Identify which cell holds the provided text, then report its (X, Y) central coordinate. 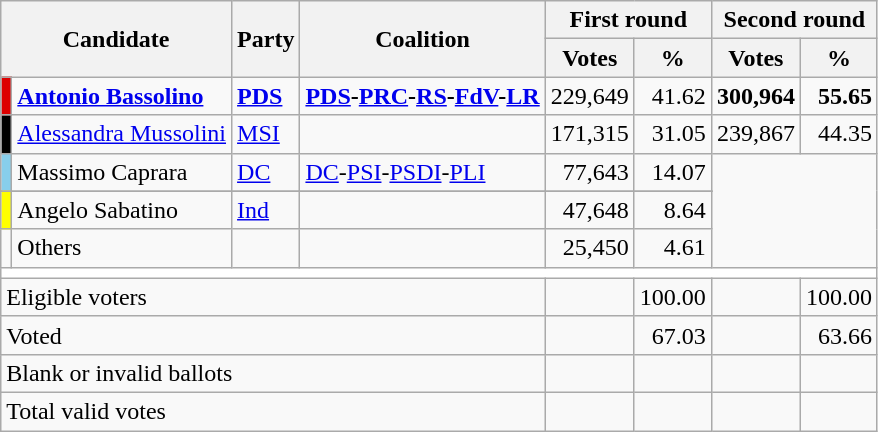
55.65 (838, 96)
Party (266, 39)
239,867 (756, 134)
67.03 (672, 335)
41.62 (672, 96)
Angelo Sabatino (122, 210)
Alessandra Mussolini (122, 134)
300,964 (756, 96)
229,649 (590, 96)
DC-PSI-PSDI-PLI (422, 172)
Voted (273, 335)
MSI (266, 134)
77,643 (590, 172)
Eligible voters (273, 297)
Antonio Bassolino (122, 96)
Coalition (422, 39)
Massimo Caprara (122, 172)
25,450 (590, 248)
63.66 (838, 335)
14.07 (672, 172)
Blank or invalid ballots (273, 373)
44.35 (838, 134)
Candidate (116, 39)
Second round (794, 20)
31.05 (672, 134)
Others (122, 248)
PDS-PRC-RS-FdV-LR (422, 96)
8.64 (672, 210)
Total valid votes (273, 411)
4.61 (672, 248)
DC (266, 172)
PDS (266, 96)
171,315 (590, 134)
47,648 (590, 210)
Ind (266, 210)
First round (628, 20)
